Scan for the cell matching the given text and deliver its (x, y) coordinate at center. 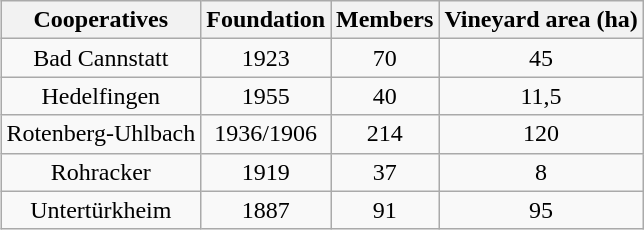
1955 (266, 96)
1887 (266, 210)
11,5 (541, 96)
Rohracker (101, 172)
8 (541, 172)
Vineyard area (ha) (541, 20)
40 (385, 96)
Cooperatives (101, 20)
70 (385, 58)
214 (385, 134)
120 (541, 134)
91 (385, 210)
1936/1906 (266, 134)
1923 (266, 58)
37 (385, 172)
Untertürkheim (101, 210)
45 (541, 58)
95 (541, 210)
Rotenberg-Uhlbach (101, 134)
Members (385, 20)
1919 (266, 172)
Hedelfingen (101, 96)
Bad Cannstatt (101, 58)
Foundation (266, 20)
